Identify which cell holds the provided text, then report its [x, y] central coordinate. 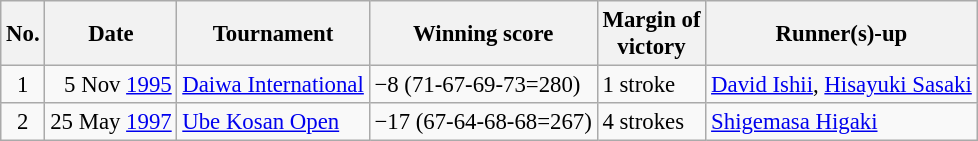
4 strokes [652, 122]
25 May 1997 [111, 122]
Date [111, 34]
No. [23, 34]
Ube Kosan Open [273, 122]
David Ishii, Hisayuki Sasaki [842, 85]
2 [23, 122]
Margin ofvictory [652, 34]
1 stroke [652, 85]
Winning score [483, 34]
Daiwa International [273, 85]
Shigemasa Higaki [842, 122]
−8 (71-67-69-73=280) [483, 85]
−17 (67-64-68-68=267) [483, 122]
1 [23, 85]
5 Nov 1995 [111, 85]
Runner(s)-up [842, 34]
Tournament [273, 34]
